Search for the cell housing the specified text and yield its (x, y) center coordinate. 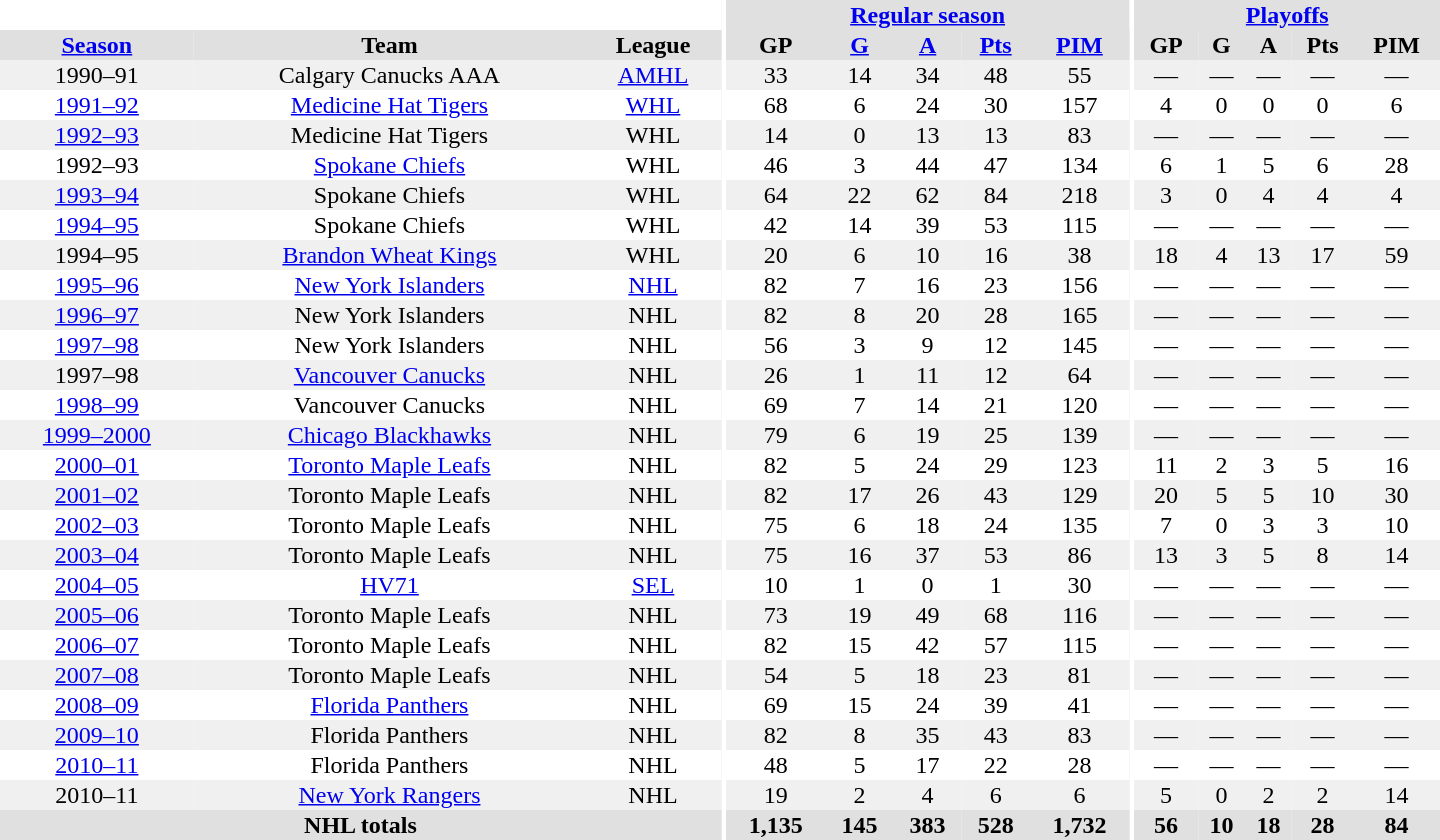
33 (776, 75)
134 (1080, 165)
SEL (653, 585)
218 (1080, 195)
116 (1080, 615)
383 (928, 825)
Playoffs (1287, 15)
44 (928, 165)
120 (1080, 405)
62 (928, 195)
2005–06 (97, 615)
156 (1080, 285)
139 (1080, 435)
2003–04 (97, 555)
2008–09 (97, 705)
2001–02 (97, 495)
1993–94 (97, 195)
1996–97 (97, 315)
46 (776, 165)
37 (928, 555)
81 (1080, 675)
55 (1080, 75)
123 (1080, 465)
2004–05 (97, 585)
Chicago Blackhawks (390, 435)
47 (996, 165)
21 (996, 405)
2000–01 (97, 465)
9 (928, 345)
Season (97, 45)
1990–91 (97, 75)
57 (996, 645)
29 (996, 465)
35 (928, 735)
Brandon Wheat Kings (390, 255)
2002–03 (97, 525)
1,732 (1080, 825)
79 (776, 435)
86 (1080, 555)
2009–10 (97, 735)
59 (1396, 255)
Calgary Canucks AAA (390, 75)
2007–08 (97, 675)
NHL totals (360, 825)
Team (390, 45)
HV71 (390, 585)
54 (776, 675)
1998–99 (97, 405)
73 (776, 615)
528 (996, 825)
1999–2000 (97, 435)
41 (1080, 705)
1995–96 (97, 285)
34 (928, 75)
25 (996, 435)
1,135 (776, 825)
AMHL (653, 75)
38 (1080, 255)
135 (1080, 525)
2006–07 (97, 645)
165 (1080, 315)
Regular season (928, 15)
157 (1080, 105)
League (653, 45)
49 (928, 615)
129 (1080, 495)
1991–92 (97, 105)
New York Rangers (390, 795)
